Identify which cell holds the provided text, then report its (X, Y) central coordinate. 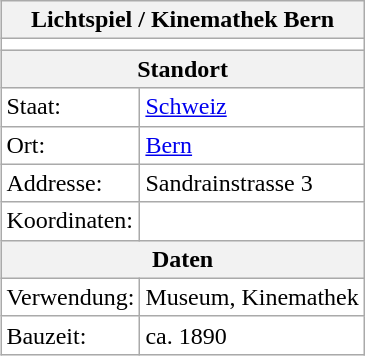
Sandrainstrasse 3 (252, 183)
Museum, Kinemathek (252, 297)
Addresse: (70, 183)
Koordinaten: (70, 221)
Daten (182, 259)
ca. 1890 (252, 335)
Ort: (70, 145)
Bauzeit: (70, 335)
Staat: (70, 107)
Verwendung: (70, 297)
Schweiz (252, 107)
Lichtspiel / Kinemathek Bern (182, 20)
Bern (252, 145)
Standort (182, 69)
